Scan for the cell matching the given text and deliver its [x, y] coordinate at center. 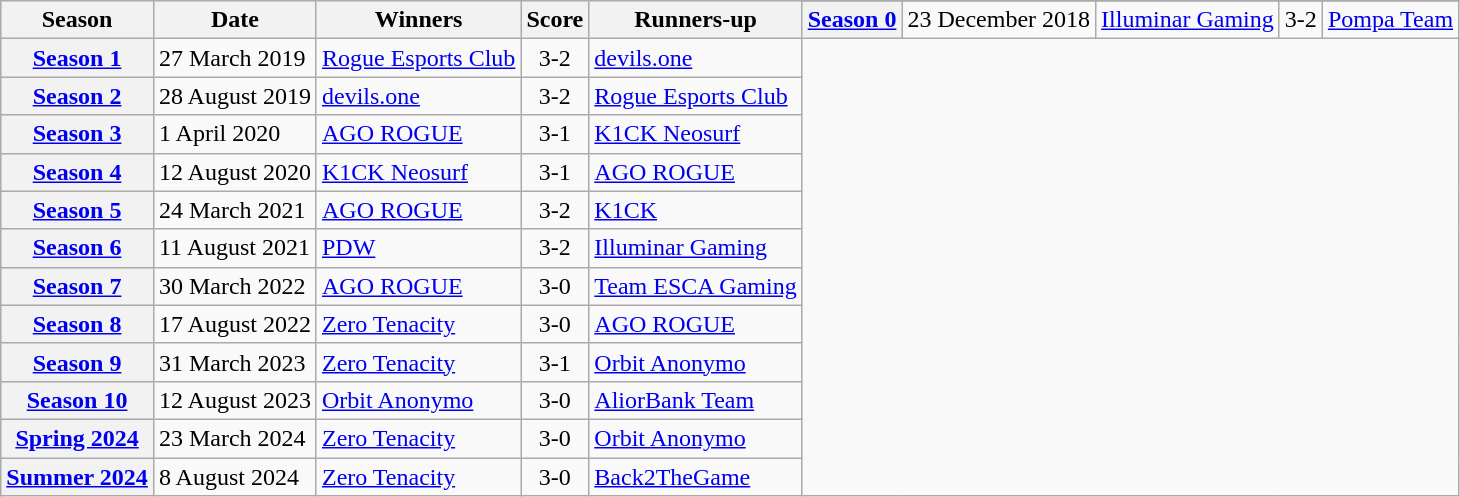
23 March 2024 [234, 438]
PDW [418, 248]
Season [78, 20]
Season 7 [78, 286]
Season 10 [78, 400]
Season 8 [78, 324]
1 April 2020 [234, 134]
Spring 2024 [78, 438]
27 March 2019 [234, 58]
Winners [418, 20]
Season 3 [78, 134]
AliorBank Team [696, 400]
31 March 2023 [234, 362]
30 March 2022 [234, 286]
Date [234, 20]
Season 6 [78, 248]
Summer 2024 [78, 477]
Season 5 [78, 210]
K1CK [696, 210]
24 March 2021 [234, 210]
28 August 2019 [234, 96]
17 August 2022 [234, 324]
8 August 2024 [234, 477]
Runners-up [696, 20]
Score [555, 20]
12 August 2023 [234, 400]
Team ESCA Gaming [696, 286]
12 August 2020 [234, 172]
Back2TheGame [696, 477]
Pompa Team [1390, 20]
Season 1 [78, 58]
Season 0 [852, 20]
23 December 2018 [999, 20]
Season 2 [78, 96]
Season 9 [78, 362]
11 August 2021 [234, 248]
Season 4 [78, 172]
